Search for the cell housing the specified text and yield its (X, Y) center coordinate. 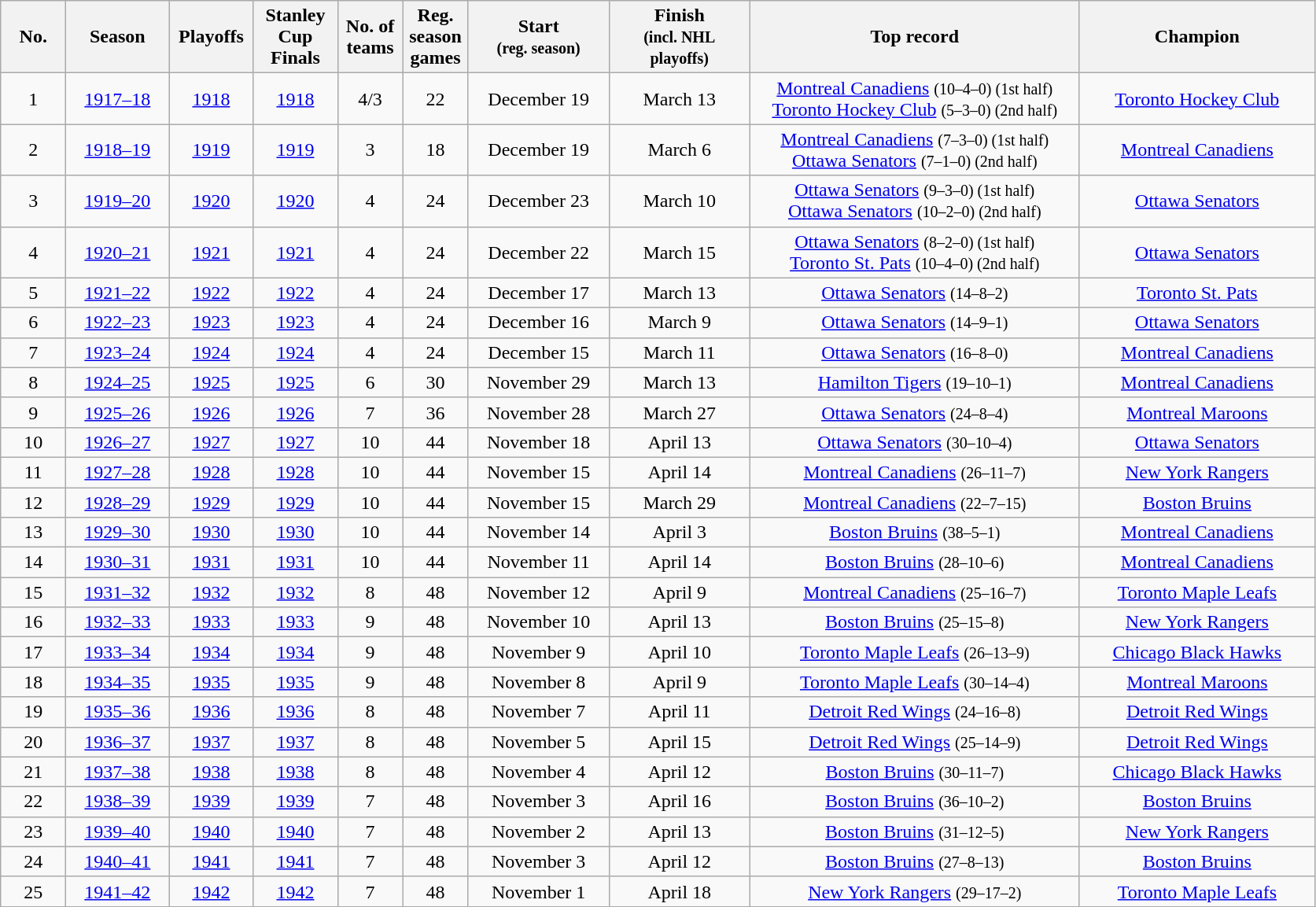
1935–36 (118, 712)
21 (33, 772)
Montreal Canadiens (25–16–7) (914, 592)
1931–32 (118, 592)
Ottawa Senators (9–3–0) (1st half)Ottawa Senators (10–2–0) (2nd half) (914, 201)
March 9 (680, 323)
December 15 (538, 352)
1923–24 (118, 352)
5 (33, 293)
Boston Bruins (28–10–6) (914, 562)
1934–35 (118, 682)
25 (33, 891)
1921–22 (118, 293)
11 (33, 472)
April 16 (680, 802)
November 8 (538, 682)
23 (33, 831)
Montreal Canadiens (7–3–0) (1st half)Ottawa Senators (7–1–0) (2nd half) (914, 149)
November 10 (538, 622)
13 (33, 533)
April 3 (680, 533)
Ottawa Senators (14–9–1) (914, 323)
Finish(incl. NHL playoffs) (680, 37)
November 14 (538, 533)
Boston Bruins (27–8–13) (914, 861)
1940–41 (118, 861)
1929–30 (118, 533)
November 9 (538, 652)
1924–25 (118, 382)
1919–20 (118, 201)
April 11 (680, 712)
1920–21 (118, 252)
November 1 (538, 891)
20 (33, 742)
16 (33, 622)
17 (33, 652)
December 23 (538, 201)
April 15 (680, 742)
March 27 (680, 412)
1933–34 (118, 652)
30 (436, 382)
Toronto Maple Leafs (30–14–4) (914, 682)
15 (33, 592)
Boston Bruins (30–11–7) (914, 772)
4/3 (370, 99)
November 29 (538, 382)
November 4 (538, 772)
Boston Bruins (36–10–2) (914, 802)
Toronto Hockey Club (1197, 99)
March 10 (680, 201)
1927–28 (118, 472)
36 (436, 412)
New York Rangers (29–17–2) (914, 891)
1932–33 (118, 622)
1918–19 (118, 149)
November 7 (538, 712)
Boston Bruins (38–5–1) (914, 533)
Detroit Red Wings (24–16–8) (914, 712)
1937–38 (118, 772)
November 2 (538, 831)
Top record (914, 37)
Ottawa Senators (14–8–2) (914, 293)
November 18 (538, 442)
1928–29 (118, 503)
Champion (1197, 37)
Detroit Red Wings (25–14–9) (914, 742)
Montreal Canadiens (22–7–15) (914, 503)
March 11 (680, 352)
Ottawa Senators (30–10–4) (914, 442)
Boston Bruins (31–12–5) (914, 831)
December 22 (538, 252)
Boston Bruins (25–15–8) (914, 622)
19 (33, 712)
Playoffs (211, 37)
No. (33, 37)
Reg. seasongames (436, 37)
Ottawa Senators (8–2–0) (1st half)Toronto St. Pats (10–4–0) (2nd half) (914, 252)
Hamilton Tigers (19–10–1) (914, 382)
March 15 (680, 252)
March 6 (680, 149)
Season (118, 37)
Ottawa Senators (16–8–0) (914, 352)
December 16 (538, 323)
1925–26 (118, 412)
November 28 (538, 412)
April 18 (680, 891)
March 29 (680, 503)
April 10 (680, 652)
1926–27 (118, 442)
Montreal Canadiens (26–11–7) (914, 472)
1 (33, 99)
November 12 (538, 592)
Montreal Canadiens (10–4–0) (1st half)Toronto Hockey Club (5–3–0) (2nd half) (914, 99)
12 (33, 503)
November 11 (538, 562)
Toronto St. Pats (1197, 293)
December 17 (538, 293)
1939–40 (118, 831)
Ottawa Senators (24–8–4) (914, 412)
1930–31 (118, 562)
1922–23 (118, 323)
2 (33, 149)
1917–18 (118, 99)
1938–39 (118, 802)
14 (33, 562)
Stanley CupFinals (296, 37)
1936–37 (118, 742)
November 5 (538, 742)
Start(reg. season) (538, 37)
Toronto Maple Leafs (26–13–9) (914, 652)
1941–42 (118, 891)
No. ofteams (370, 37)
